Pinpoint the cell where the given text exists, returning its (x, y) midpoint coordinate. 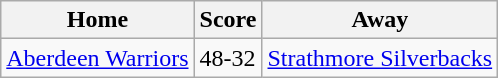
Strathmore Silverbacks (380, 58)
Away (380, 20)
Home (98, 20)
Aberdeen Warriors (98, 58)
48-32 (228, 58)
Score (228, 20)
